Return the (x, y) coordinate for the center point of the cell that contains the specified text.  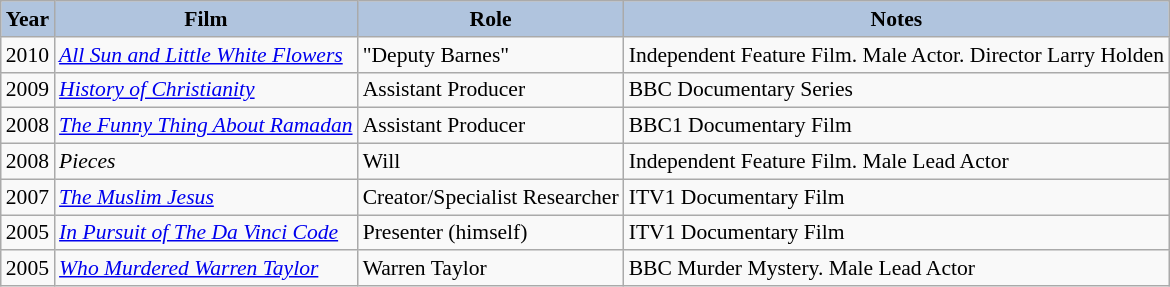
Warren Taylor (491, 269)
Pieces (206, 162)
"Deputy Barnes" (491, 55)
Year (28, 19)
In Pursuit of The Da Vinci Code (206, 233)
Film (206, 19)
The Muslim Jesus (206, 197)
2007 (28, 197)
The Funny Thing About Ramadan (206, 126)
2009 (28, 90)
Role (491, 19)
Who Murdered Warren Taylor (206, 269)
Will (491, 162)
All Sun and Little White Flowers (206, 55)
Independent Feature Film. Male Actor. Director Larry Holden (896, 55)
Presenter (himself) (491, 233)
History of Christianity (206, 90)
2010 (28, 55)
BBC Documentary Series (896, 90)
Independent Feature Film. Male Lead Actor (896, 162)
BBC Murder Mystery. Male Lead Actor (896, 269)
Notes (896, 19)
Creator/Specialist Researcher (491, 197)
BBC1 Documentary Film (896, 126)
